Return [x, y] of the center of cell containing provided text 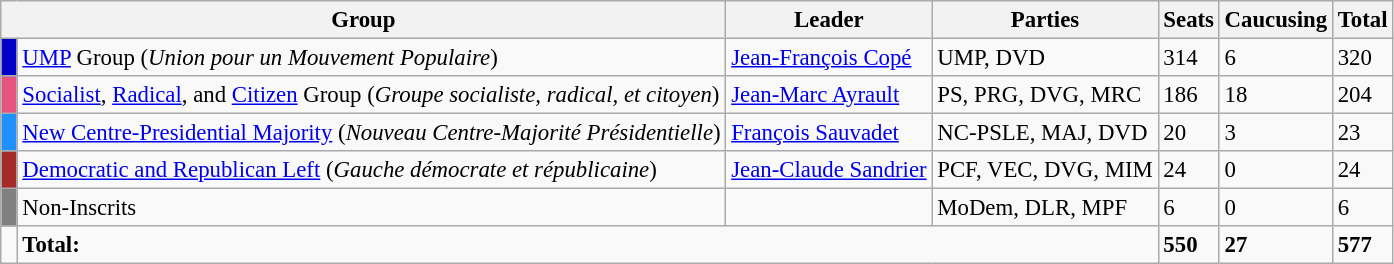
PS, PRG, DVG, MRC [1045, 95]
186 [1188, 95]
UMP, DVD [1045, 58]
3 [1276, 133]
François Sauvadet [829, 133]
PCF, VEC, DVG, MIM [1045, 170]
Total [1362, 20]
UMP Group (Union pour un Mouvement Populaire) [372, 58]
314 [1188, 58]
550 [1188, 245]
MoDem, DLR, MPF [1045, 208]
204 [1362, 95]
Group [364, 20]
577 [1362, 245]
20 [1188, 133]
Total: [588, 245]
Democratic and Republican Left (Gauche démocrate et républicaine) [372, 170]
Leader [829, 20]
NC-PSLE, MAJ, DVD [1045, 133]
23 [1362, 133]
Jean-François Copé [829, 58]
Parties [1045, 20]
320 [1362, 58]
New Centre-Presidential Majority (Nouveau Centre-Majorité Présidentielle) [372, 133]
27 [1276, 245]
Non-Inscrits [372, 208]
Jean-Claude Sandrier [829, 170]
18 [1276, 95]
Socialist, Radical, and Citizen Group (Groupe socialiste, radical, et citoyen) [372, 95]
Caucusing [1276, 20]
Seats [1188, 20]
Jean-Marc Ayrault [829, 95]
